Pinpoint the cell where the given text exists, returning its (x, y) midpoint coordinate. 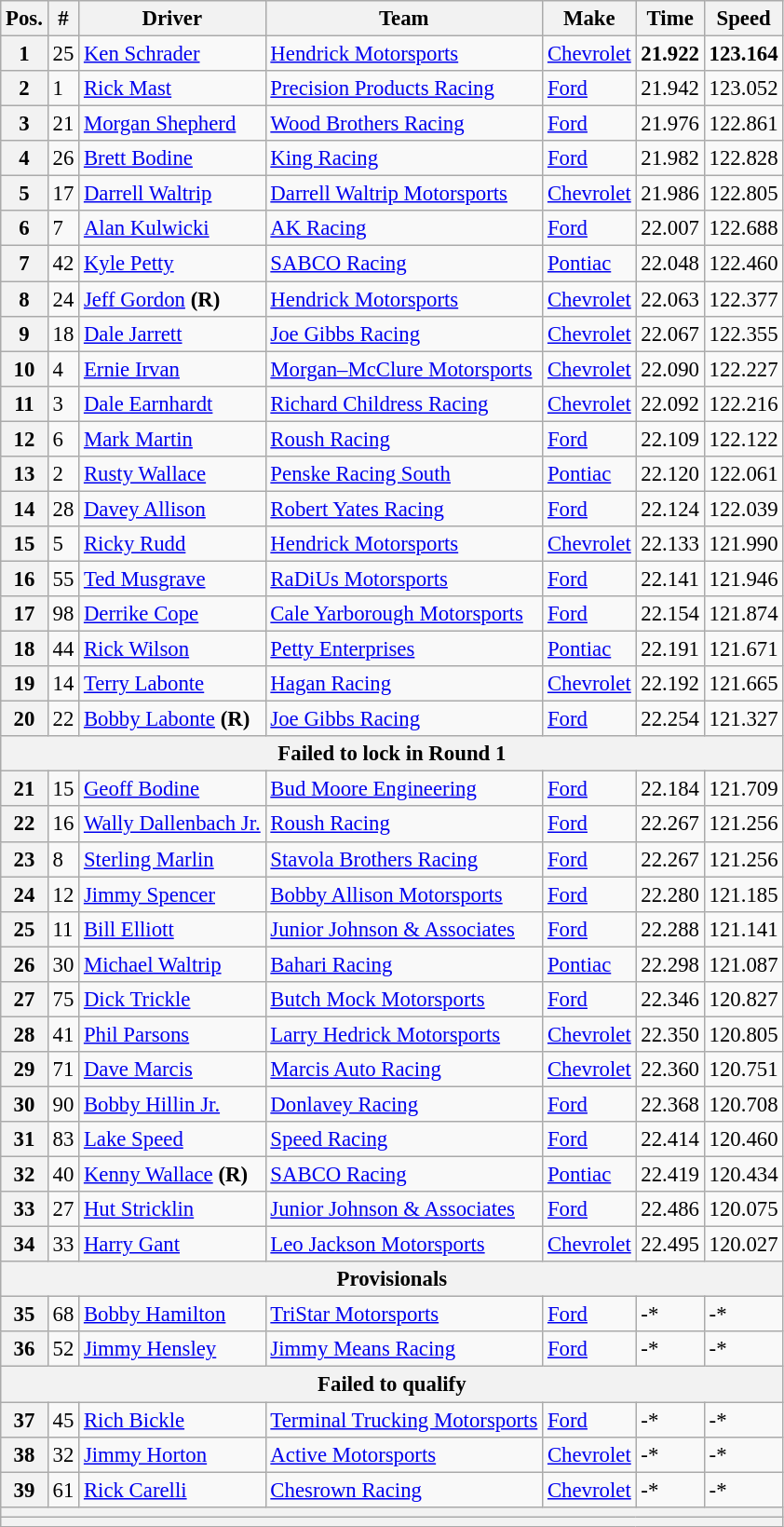
Butch Mock Motorsports (404, 1000)
71 (63, 1070)
Ernie Irvan (172, 369)
122.377 (743, 299)
123.164 (743, 54)
Chesrown Racing (404, 1490)
121.990 (743, 544)
122.828 (743, 158)
Geoff Bodine (172, 789)
Dick Trickle (172, 1000)
121.874 (743, 614)
Harry Gant (172, 1245)
122.227 (743, 369)
22.414 (670, 1139)
Donlavey Racing (404, 1104)
122.861 (743, 124)
23 (24, 859)
Rusty Wallace (172, 474)
10 (24, 369)
22.109 (670, 439)
31 (24, 1139)
Jimmy Horton (172, 1454)
Ricky Rudd (172, 544)
22.090 (670, 369)
121.185 (743, 894)
121.141 (743, 929)
AK Racing (404, 228)
Phil Parsons (172, 1034)
Mark Martin (172, 439)
Dale Earnhardt (172, 403)
Kyle Petty (172, 264)
120.805 (743, 1034)
21.982 (670, 158)
Bahari Racing (404, 964)
Time (670, 19)
120.434 (743, 1175)
Jimmy Means Racing (404, 1350)
22.254 (670, 719)
122.355 (743, 334)
Petty Enterprises (404, 649)
21.986 (670, 194)
Precision Products Racing (404, 89)
Lake Speed (172, 1139)
29 (24, 1070)
Stavola Brothers Racing (404, 859)
Terry Labonte (172, 684)
122.460 (743, 264)
Darrell Waltrip Motorsports (404, 194)
22.360 (670, 1070)
Jeff Gordon (R) (172, 299)
120.075 (743, 1209)
Morgan Shepherd (172, 124)
Ken Schrader (172, 54)
Bud Moore Engineering (404, 789)
Richard Childress Racing (404, 403)
Wood Brothers Racing (404, 124)
Pos. (24, 19)
121.327 (743, 719)
22.298 (670, 964)
Make (589, 19)
Morgan–McClure Motorsports (404, 369)
122.688 (743, 228)
36 (24, 1350)
121.946 (743, 579)
22.346 (670, 1000)
Failed to qualify (392, 1384)
40 (63, 1175)
34 (24, 1245)
22.288 (670, 929)
Ted Musgrave (172, 579)
45 (63, 1420)
22.495 (670, 1245)
42 (63, 264)
75 (63, 1000)
Darrell Waltrip (172, 194)
83 (63, 1139)
TriStar Motorsports (404, 1315)
22.124 (670, 509)
Bobby Hillin Jr. (172, 1104)
Bill Elliott (172, 929)
120.027 (743, 1245)
121.671 (743, 649)
22.120 (670, 474)
44 (63, 649)
Rick Mast (172, 89)
Driver (172, 19)
22.141 (670, 579)
98 (63, 614)
Cale Yarborough Motorsports (404, 614)
Leo Jackson Motorsports (404, 1245)
Brett Bodine (172, 158)
122.122 (743, 439)
121.665 (743, 684)
Jimmy Hensley (172, 1350)
RaDiUs Motorsports (404, 579)
22.368 (670, 1104)
121.087 (743, 964)
120.827 (743, 1000)
22.192 (670, 684)
22.092 (670, 403)
122.805 (743, 194)
122.216 (743, 403)
Derrike Cope (172, 614)
22.133 (670, 544)
122.061 (743, 474)
Active Motorsports (404, 1454)
Rick Carelli (172, 1490)
22.419 (670, 1175)
22.280 (670, 894)
22.063 (670, 299)
22.067 (670, 334)
22.154 (670, 614)
Jimmy Spencer (172, 894)
35 (24, 1315)
Bobby Hamilton (172, 1315)
22.486 (670, 1209)
Dave Marcis (172, 1070)
61 (63, 1490)
# (63, 19)
Davey Allison (172, 509)
38 (24, 1454)
21.942 (670, 89)
22.048 (670, 264)
52 (63, 1350)
122.039 (743, 509)
123.052 (743, 89)
37 (24, 1420)
120.751 (743, 1070)
120.460 (743, 1139)
Robert Yates Racing (404, 509)
Hagan Racing (404, 684)
Team (404, 19)
Bobby Labonte (R) (172, 719)
20 (24, 719)
21.922 (670, 54)
Hut Stricklin (172, 1209)
9 (24, 334)
Marcis Auto Racing (404, 1070)
Rich Bickle (172, 1420)
121.709 (743, 789)
Dale Jarrett (172, 334)
Speed (743, 19)
Failed to lock in Round 1 (392, 754)
55 (63, 579)
41 (63, 1034)
Terminal Trucking Motorsports (404, 1420)
King Racing (404, 158)
Kenny Wallace (R) (172, 1175)
Bobby Allison Motorsports (404, 894)
Wally Dallenbach Jr. (172, 825)
120.708 (743, 1104)
13 (24, 474)
Penske Racing South (404, 474)
Provisionals (392, 1279)
22.184 (670, 789)
19 (24, 684)
Rick Wilson (172, 649)
Michael Waltrip (172, 964)
Speed Racing (404, 1139)
90 (63, 1104)
Larry Hedrick Motorsports (404, 1034)
22.350 (670, 1034)
39 (24, 1490)
Alan Kulwicki (172, 228)
Sterling Marlin (172, 859)
68 (63, 1315)
21.976 (670, 124)
22.007 (670, 228)
22.191 (670, 649)
